Pinpoint the cell where the given text exists, returning its (X, Y) midpoint coordinate. 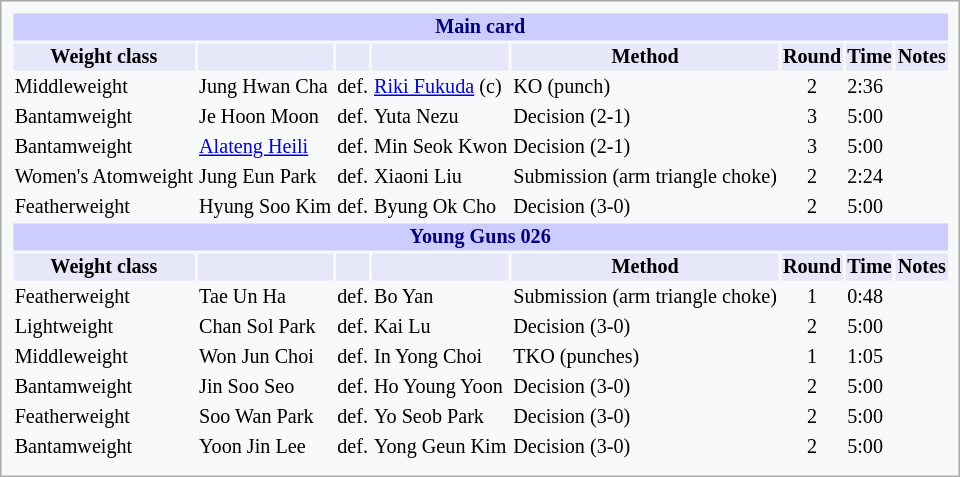
Riki Fukuda (c) (440, 86)
Tae Un Ha (266, 296)
Bo Yan (440, 296)
Xiaoni Liu (440, 176)
Young Guns 026 (480, 236)
Won Jun Choi (266, 356)
Ho Young Yoon (440, 386)
1:05 (870, 356)
Alateng Heili (266, 146)
KO (punch) (646, 86)
In Yong Choi (440, 356)
2:24 (870, 176)
Min Seok Kwon (440, 146)
TKO (punches) (646, 356)
Jin Soo Seo (266, 386)
Je Hoon Moon (266, 116)
Yo Seob Park (440, 416)
Yong Geun Kim (440, 446)
Kai Lu (440, 326)
Hyung Soo Kim (266, 206)
Lightweight (104, 326)
Yuta Nezu (440, 116)
Byung Ok Cho (440, 206)
Yoon Jin Lee (266, 446)
Women's Atomweight (104, 176)
Main card (480, 26)
Soo Wan Park (266, 416)
0:48 (870, 296)
Jung Eun Park (266, 176)
2:36 (870, 86)
Chan Sol Park (266, 326)
Jung Hwan Cha (266, 86)
